From the cell containing the given text, extract its center point as [x, y] coordinate. 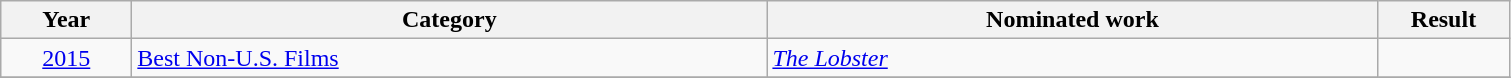
Best Non-U.S. Films [450, 58]
2015 [66, 58]
Nominated work [1072, 20]
Year [66, 20]
The Lobster [1072, 58]
Category [450, 20]
Result [1444, 20]
